Determine the (x, y) coordinate at the center of the cell enclosing the given text.  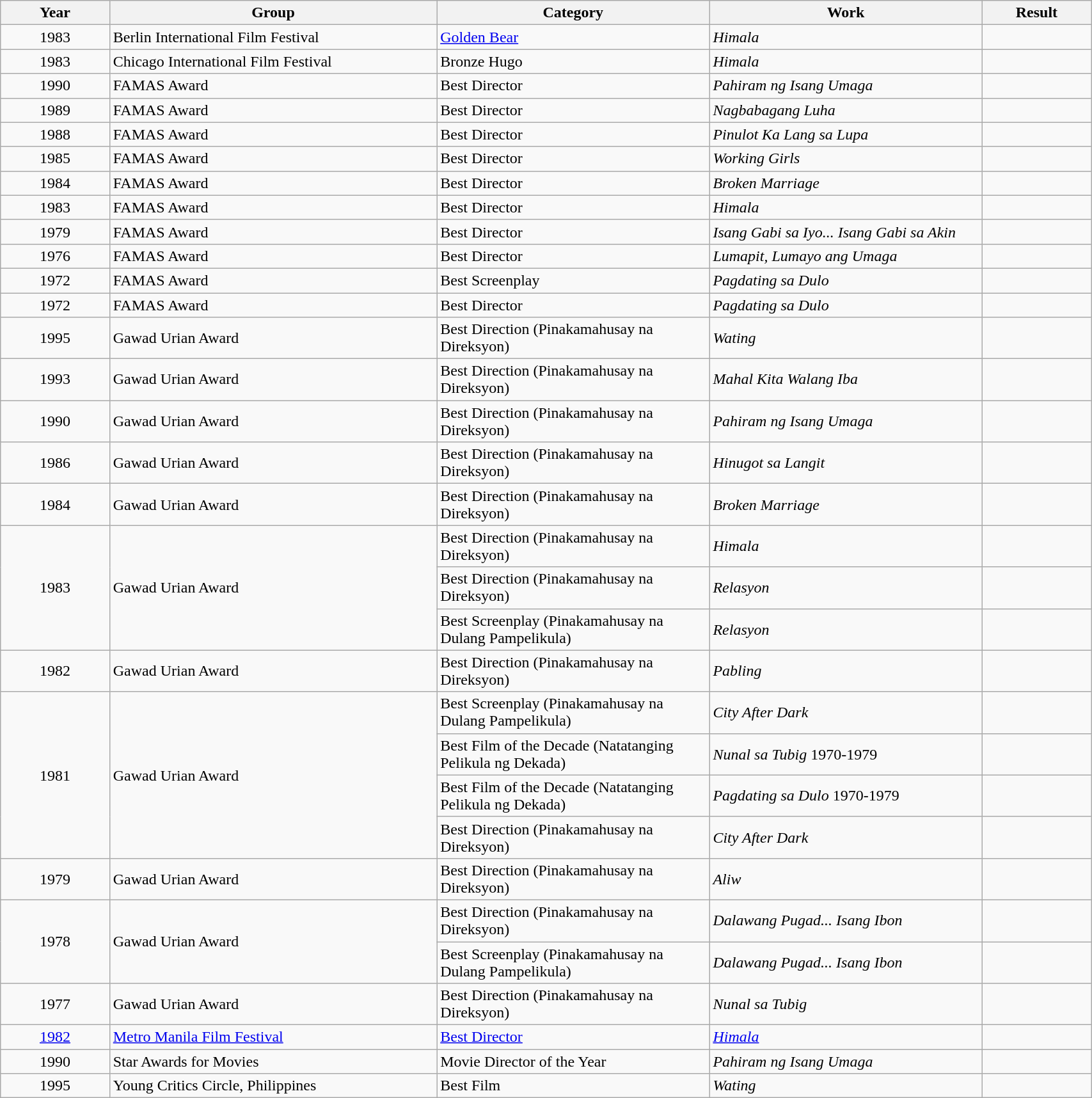
Star Awards for Movies (273, 1062)
Berlin International Film Festival (273, 37)
Pinulot Ka Lang sa Lupa (846, 134)
1976 (55, 256)
Nunal sa Tubig 1970-1979 (846, 754)
Bronze Hugo (573, 61)
1985 (55, 159)
Working Girls (846, 159)
Year (55, 13)
1981 (55, 775)
1978 (55, 941)
Work (846, 13)
Isang Gabi sa Iyo... Isang Gabi sa Akin (846, 232)
Group (273, 13)
1988 (55, 134)
Golden Bear (573, 37)
Chicago International Film Festival (273, 61)
Pagdating sa Dulo 1970-1979 (846, 796)
Hinugot sa Langit (846, 463)
Category (573, 13)
1993 (55, 380)
Pabling (846, 671)
Nagbabagang Luha (846, 110)
Aliw (846, 879)
Lumapit, Lumayo ang Umaga (846, 256)
Result (1036, 13)
1986 (55, 463)
Young Critics Circle, Philippines (273, 1086)
Metro Manila Film Festival (273, 1037)
Best Screenplay (573, 280)
Best Film (573, 1086)
Mahal Kita Walang Iba (846, 380)
1977 (55, 1005)
Movie Director of the Year (573, 1062)
1989 (55, 110)
Nunal sa Tubig (846, 1005)
